Capture the cell that displays the provided text and extract its [x, y] central coordinate. 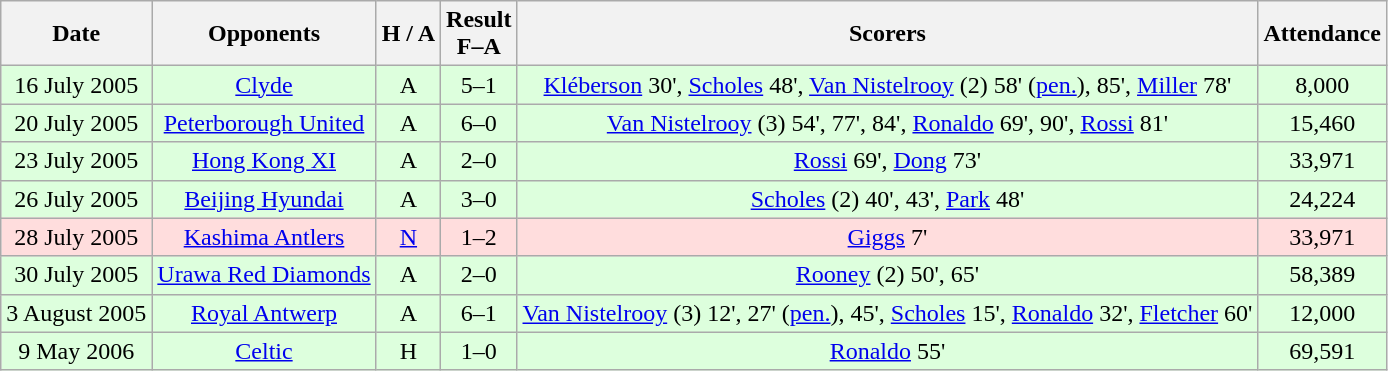
Celtic [264, 351]
Clyde [264, 85]
Giggs 7' [888, 237]
Rooney (2) 50', 65' [888, 275]
69,591 [1322, 351]
23 July 2005 [76, 161]
Kashima Antlers [264, 237]
ResultF–A [479, 34]
26 July 2005 [76, 199]
Date [76, 34]
Van Nistelrooy (3) 12', 27' (pen.), 45', Scholes 15', Ronaldo 32', Fletcher 60' [888, 313]
Peterborough United [264, 123]
Urawa Red Diamonds [264, 275]
6–0 [479, 123]
16 July 2005 [76, 85]
Kléberson 30', Scholes 48', Van Nistelrooy (2) 58' (pen.), 85', Miller 78' [888, 85]
Scorers [888, 34]
8,000 [1322, 85]
H [408, 351]
Attendance [1322, 34]
24,224 [1322, 199]
30 July 2005 [76, 275]
6–1 [479, 313]
15,460 [1322, 123]
N [408, 237]
28 July 2005 [76, 237]
3–0 [479, 199]
H / A [408, 34]
5–1 [479, 85]
Ronaldo 55' [888, 351]
1–0 [479, 351]
Van Nistelrooy (3) 54', 77', 84', Ronaldo 69', 90', Rossi 81' [888, 123]
Hong Kong XI [264, 161]
Royal Antwerp [264, 313]
Scholes (2) 40', 43', Park 48' [888, 199]
Rossi 69', Dong 73' [888, 161]
Opponents [264, 34]
9 May 2006 [76, 351]
Beijing Hyundai [264, 199]
1–2 [479, 237]
3 August 2005 [76, 313]
20 July 2005 [76, 123]
58,389 [1322, 275]
12,000 [1322, 313]
